Detect which cell encompasses the target text, then output its [x, y] center coordinate. 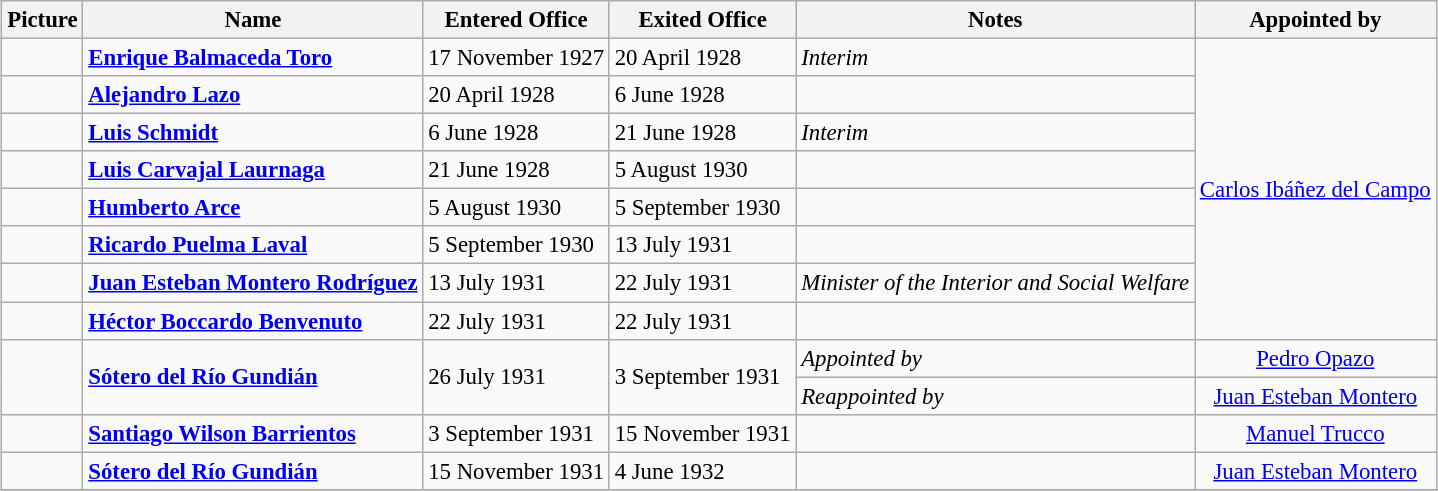
Santiago Wilson Barrientos [253, 433]
Ricardo Puelma Laval [253, 245]
Enrique Balmaceda Toro [253, 58]
4 June 1932 [702, 471]
26 July 1931 [516, 376]
Humberto Arce [253, 208]
Exited Office [702, 20]
Entered Office [516, 20]
17 November 1927 [516, 58]
Minister of the Interior and Social Welfare [996, 283]
Manuel Trucco [1316, 433]
Picture [42, 20]
Pedro Opazo [1316, 358]
Alejandro Lazo [253, 95]
Héctor Boccardo Benvenuto [253, 321]
Carlos Ibáñez del Campo [1316, 190]
Name [253, 20]
Luis Schmidt [253, 133]
Luis Carvajal Laurnaga [253, 170]
Notes [996, 20]
Juan Esteban Montero Rodríguez [253, 283]
Reappointed by [996, 396]
